Provide the (x, y) coordinate of the cell's center where the given text is located.  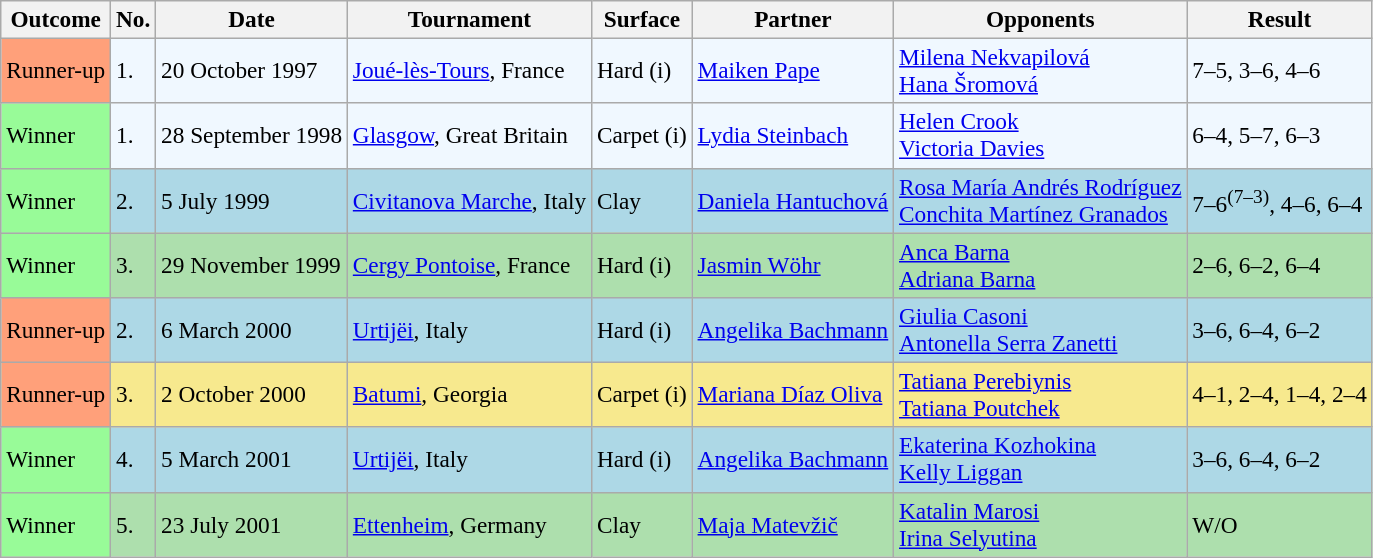
5 March 2001 (252, 460)
Milena Nekvapilová Hana Šromová (1040, 70)
Helen Crook Victoria Davies (1040, 136)
Ettenheim, Germany (469, 524)
Ekaterina Kozhokina Kelly Liggan (1040, 460)
4. (134, 460)
5 July 1999 (252, 200)
Cergy Pontoise, France (469, 264)
7–6(7–3), 4–6, 6–4 (1280, 200)
Mariana Díaz Oliva (792, 394)
Jasmin Wöhr (792, 264)
20 October 1997 (252, 70)
2 October 2000 (252, 394)
Outcome (56, 19)
6–4, 5–7, 6–3 (1280, 136)
Rosa María Andrés Rodríguez Conchita Martínez Granados (1040, 200)
23 July 2001 (252, 524)
W/O (1280, 524)
28 September 1998 (252, 136)
Surface (642, 19)
Partner (792, 19)
Daniela Hantuchová (792, 200)
Date (252, 19)
Tatiana Perebiynis Tatiana Poutchek (1040, 394)
4–1, 2–4, 1–4, 2–4 (1280, 394)
Batumi, Georgia (469, 394)
5. (134, 524)
Tournament (469, 19)
Anca Barna Adriana Barna (1040, 264)
Lydia Steinbach (792, 136)
7–5, 3–6, 4–6 (1280, 70)
29 November 1999 (252, 264)
6 March 2000 (252, 330)
Opponents (1040, 19)
Maiken Pape (792, 70)
No. (134, 19)
2–6, 6–2, 6–4 (1280, 264)
Result (1280, 19)
Katalin Marosi Irina Selyutina (1040, 524)
Civitanova Marche, Italy (469, 200)
Giulia Casoni Antonella Serra Zanetti (1040, 330)
Glasgow, Great Britain (469, 136)
Joué-lès-Tours, France (469, 70)
Maja Matevžič (792, 524)
